Locate the cell with the specified text and output its [X, Y] center coordinate. 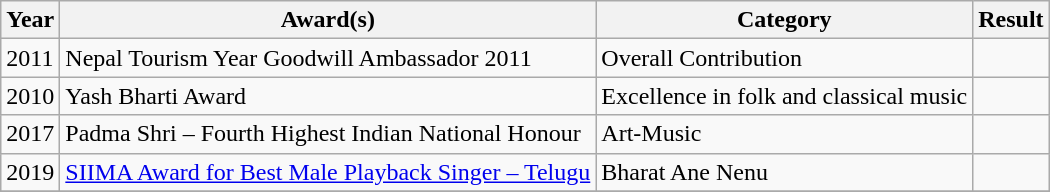
2010 [30, 96]
Art-Music [784, 134]
SIIMA Award for Best Male Playback Singer – Telugu [328, 172]
Category [784, 20]
2017 [30, 134]
Result [1011, 20]
Yash Bharti Award [328, 96]
Overall Contribution [784, 58]
Padma Shri – Fourth Highest Indian National Honour [328, 134]
Nepal Tourism Year Goodwill Ambassador 2011 [328, 58]
2011 [30, 58]
Excellence in folk and classical music [784, 96]
Year [30, 20]
Award(s) [328, 20]
Bharat Ane Nenu [784, 172]
2019 [30, 172]
